Find where the given text appears and provide that cell's center as (x, y) coordinate. 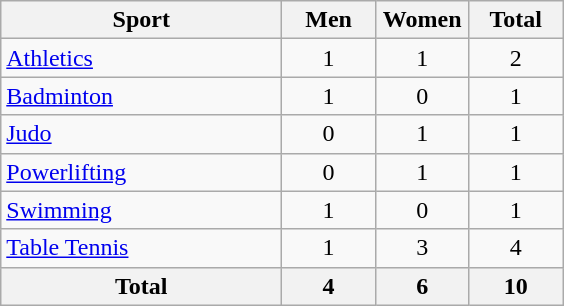
Swimming (142, 210)
Athletics (142, 58)
Table Tennis (142, 248)
Badminton (142, 96)
6 (422, 286)
10 (516, 286)
2 (516, 58)
Men (329, 20)
Sport (142, 20)
Women (422, 20)
Judo (142, 134)
3 (422, 248)
Powerlifting (142, 172)
